Extract the (x, y) coordinate from the center of the cell holding the provided text.  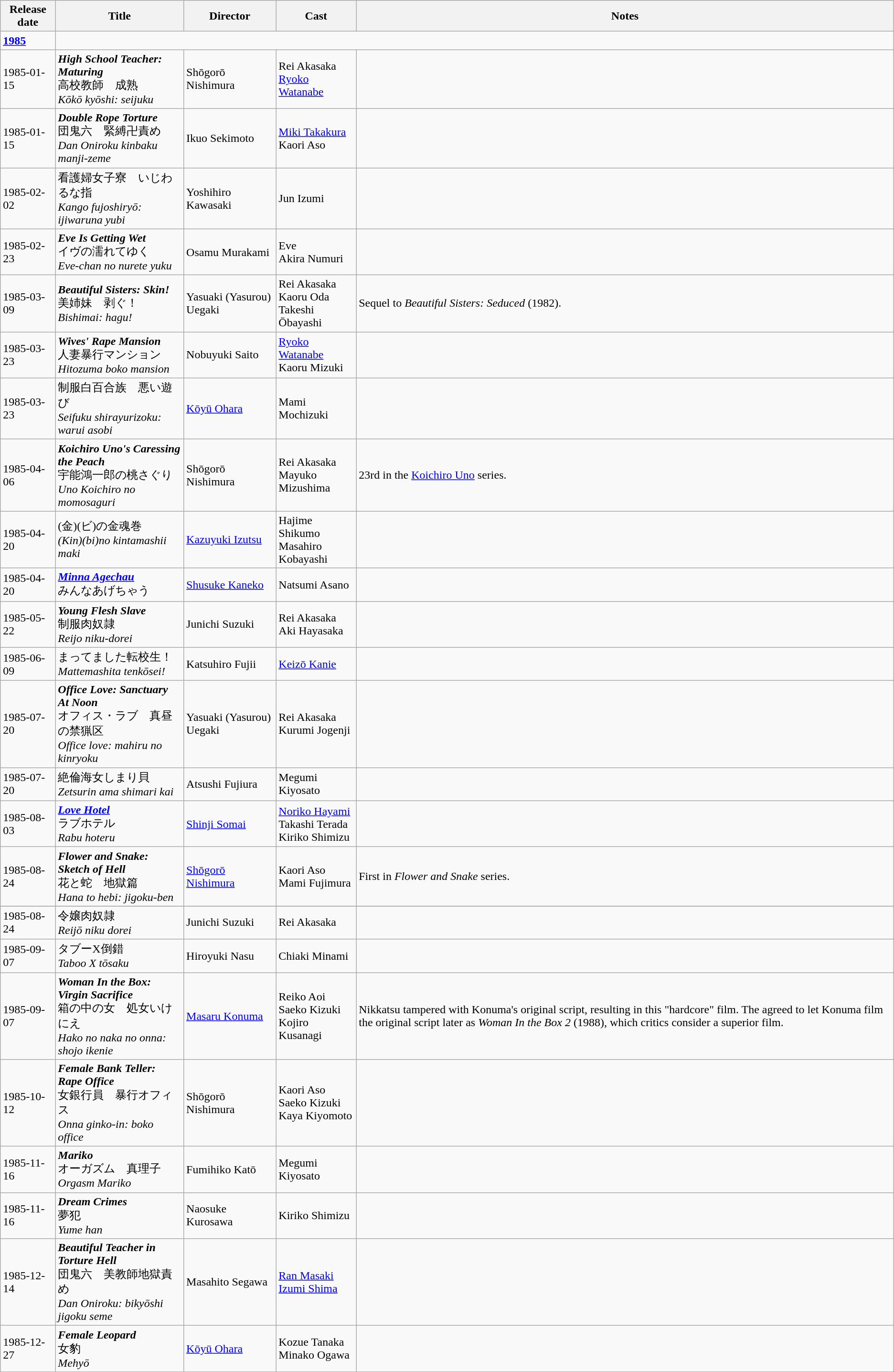
(金)(ビ)の金魂巻(Kin)(bi)no kintamashii maki (119, 540)
1985-05-22 (28, 624)
1985-06-09 (28, 664)
1985-08-03 (28, 824)
Director (230, 16)
Kiriko Shimizu (316, 1215)
Minna Agechauみんなあげちゃう (119, 585)
Kaori AsoMami Fujimura (316, 877)
Sequel to Beautiful Sisters: Seduced (1982). (625, 304)
Female Leopard女豹Mehyō (119, 1349)
Koichiro Uno's Caressing the Peach宇能鴻一郎の桃さぐりUno Koichiro no momosaguri (119, 475)
Atsushi Fujiura (230, 784)
制服白百合族 悪い遊びSeifuku shirayurizoku: warui asobi (119, 408)
Female Bank Teller: Rape Office女銀行員 暴行オフィスOnna ginko-in: boko office (119, 1103)
Release date (28, 16)
Nobuyuki Saito (230, 355)
Wives' Rape Mansion人妻暴行マンションHitozuma boko mansion (119, 355)
Naosuke Kurosawa (230, 1215)
EveAkira Numuri (316, 252)
Chiaki Minami (316, 956)
1985-02-23 (28, 252)
Mami Mochizuki (316, 408)
まってました転校生！Mattemashita tenkōsei! (119, 664)
Dream Crimes夢犯Yume han (119, 1215)
Double Rope Torture団鬼六 緊縛卍責めDan Oniroku kinbaku manji-zeme (119, 138)
Reiko AoiSaeko KizukiKojiro Kusanagi (316, 1016)
Katsuhiro Fujii (230, 664)
Shinji Somai (230, 824)
タブーX倒錯Taboo X tōsaku (119, 956)
Beautiful Teacher in Torture Hell団鬼六 美教師地獄責めDan Oniroku: bikyōshi jigoku seme (119, 1282)
1985-10-12 (28, 1103)
Office Love: Sanctuary At Noonオフィス・ラブ 真昼の禁猟区Office love: mahiru no kinryoku (119, 724)
Shusuke Kaneko (230, 585)
1985-04-06 (28, 475)
Miki TakakuraKaori Aso (316, 138)
Noriko HayamiTakashi TeradaKiriko Shimizu (316, 824)
Eve Is Getting Wetイヴの濡れてゆくEve-chan no nurete yuku (119, 252)
Rei AkasakaMayuko Mizushima (316, 475)
Love HotelラブホテルRabu hoteru (119, 824)
Notes (625, 16)
1985-03-09 (28, 304)
Woman In the Box: Virgin Sacrifice箱の中の女 処女いけにえHako no naka no onna: shojo ikenie (119, 1016)
1985-12-14 (28, 1282)
Fumihiko Katō (230, 1169)
Rei AkasakaAki Hayasaka (316, 624)
Hiroyuki Nasu (230, 956)
Title (119, 16)
Kozue TanakaMinako Ogawa (316, 1349)
1985-02-02 (28, 198)
看護婦女子寮 いじわるな指Kango fujoshiryō: ijiwaruna yubi (119, 198)
Rei Akasaka (316, 922)
Rei AkasakaRyoko Watanabe (316, 79)
Ryoko WatanabeKaoru Mizuki (316, 355)
First in Flower and Snake series. (625, 877)
令嬢肉奴隷Reijō niku dorei (119, 922)
Jun Izumi (316, 198)
Osamu Murakami (230, 252)
Young Flesh Slave制服肉奴隷Reijo niku-dorei (119, 624)
Rei AkasakaKurumi Jogenji (316, 724)
1985 (28, 41)
Yoshihiro Kawasaki (230, 198)
1985-12-27 (28, 1349)
Rei AkasakaKaoru OdaTakeshi Ōbayashi (316, 304)
Cast (316, 16)
Masaru Konuma (230, 1016)
Hajime ShikumoMasahiro Kobayashi (316, 540)
Keizō Kanie (316, 664)
絶倫海女しまり貝Zetsurin ama shimari kai (119, 784)
Natsumi Asano (316, 585)
Beautiful Sisters: Skin!美姉妹 剥ぐ！Bishimai: hagu! (119, 304)
Marikoオーガズム 真理子Orgasm Mariko (119, 1169)
Flower and Snake: Sketch of Hell花と蛇 地獄篇Hana to hebi: jigoku-ben (119, 877)
Kazuyuki Izutsu (230, 540)
Kaori AsoSaeko KizukiKaya Kiyomoto (316, 1103)
Ikuo Sekimoto (230, 138)
23rd in the Koichiro Uno series. (625, 475)
High School Teacher: Maturing高校教師 成熟Kōkō kyōshi: seijuku (119, 79)
Masahito Segawa (230, 1282)
Ran MasakiIzumi Shima (316, 1282)
